Identify which cell holds the provided text, then report its (X, Y) central coordinate. 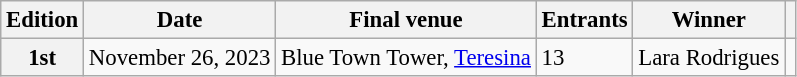
Winner (709, 20)
Entrants (584, 20)
Edition (42, 20)
Lara Rodrigues (709, 58)
November 26, 2023 (180, 58)
Blue Town Tower, Teresina (406, 58)
13 (584, 58)
Final venue (406, 20)
1st (42, 58)
Date (180, 20)
